For the text-containing cell, return its midpoint in [x, y] coordinate format. 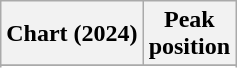
Chart (2024) [72, 34]
Peakposition [189, 34]
